Extract the (x, y) coordinate from the center of the cell holding the provided text.  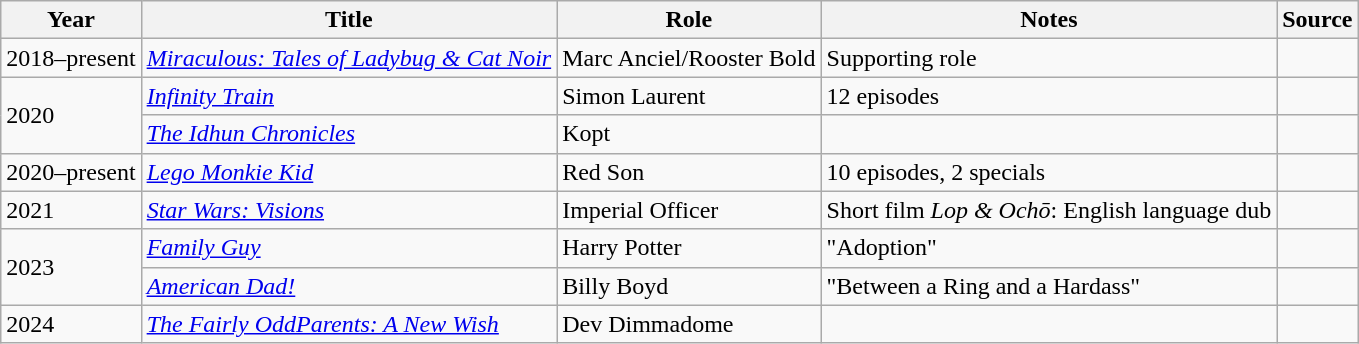
Lego Monkie Kid (349, 172)
The Idhun Chronicles (349, 134)
Supporting role (1049, 58)
2018–present (71, 58)
Miraculous: Tales of Ladybug & Cat Noir (349, 58)
Short film Lop & Ochō: English language dub (1049, 210)
Star Wars: Visions (349, 210)
Marc Anciel/Rooster Bold (689, 58)
American Dad! (349, 286)
Role (689, 20)
Notes (1049, 20)
Simon Laurent (689, 96)
Source (1318, 20)
10 episodes, 2 specials (1049, 172)
2020 (71, 115)
Year (71, 20)
2021 (71, 210)
The Fairly OddParents: A New Wish (349, 324)
Kopt (689, 134)
2023 (71, 267)
"Between a Ring and a Hardass" (1049, 286)
"Adoption" (1049, 248)
Billy Boyd (689, 286)
Infinity Train (349, 96)
Red Son (689, 172)
2024 (71, 324)
Family Guy (349, 248)
12 episodes (1049, 96)
Dev Dimmadome (689, 324)
Harry Potter (689, 248)
Imperial Officer (689, 210)
2020–present (71, 172)
Title (349, 20)
